Determine the (X, Y) coordinate at the center of the cell enclosing the given text.  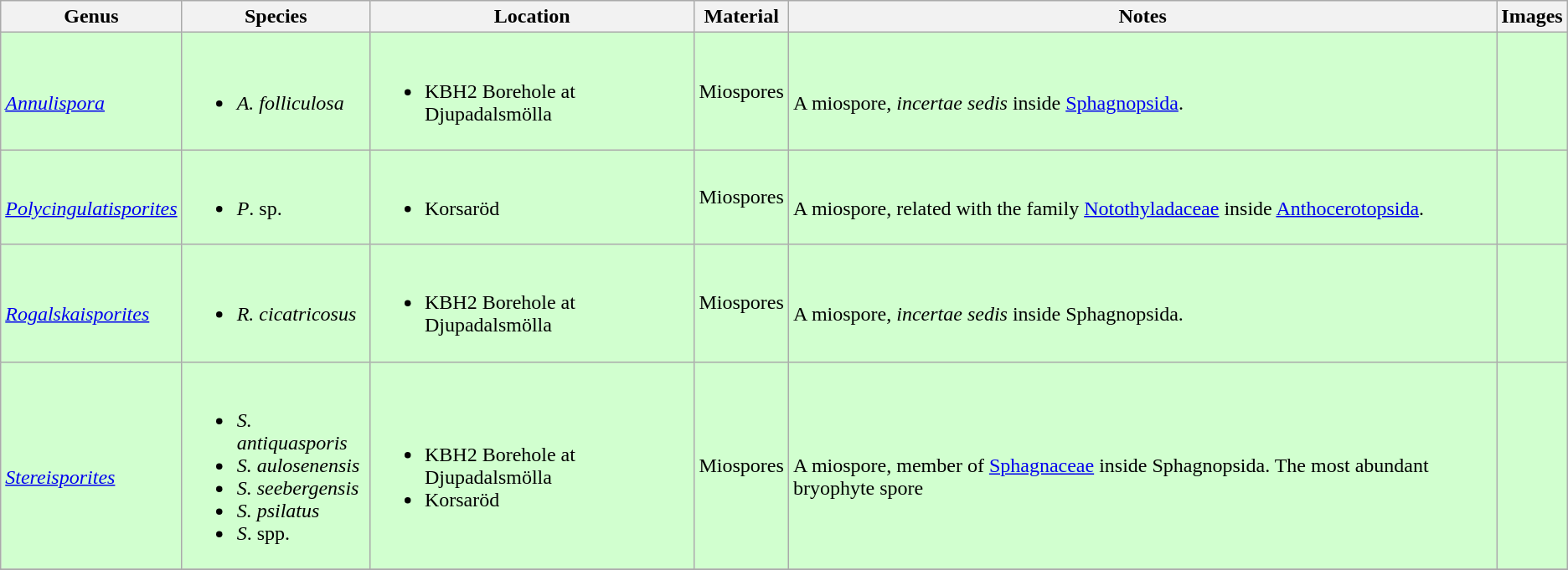
Genus (91, 17)
A miospore, related with the family Notothyladaceae inside Anthocerotopsida. (1142, 198)
Species (276, 17)
Polycingulatisporites (91, 198)
Stereisporites (91, 465)
KBH2 Borehole at DjupadalsmöllaKorsaröd (532, 465)
Location (532, 17)
A. folliculosa (276, 91)
P. sp. (276, 198)
Material (741, 17)
Korsaröd (532, 198)
R. cicatricosus (276, 303)
Rogalskaisporites (91, 303)
Images (1532, 17)
Notes (1142, 17)
A miospore, member of Sphagnaceae inside Sphagnopsida. The most abundant bryophyte spore (1142, 465)
Annulispora (91, 91)
S. antiquasporisS. aulosenensisS. seebergensisS. psilatusS. spp. (276, 465)
